Extract the [x, y] coordinate from the center of the cell holding the provided text.  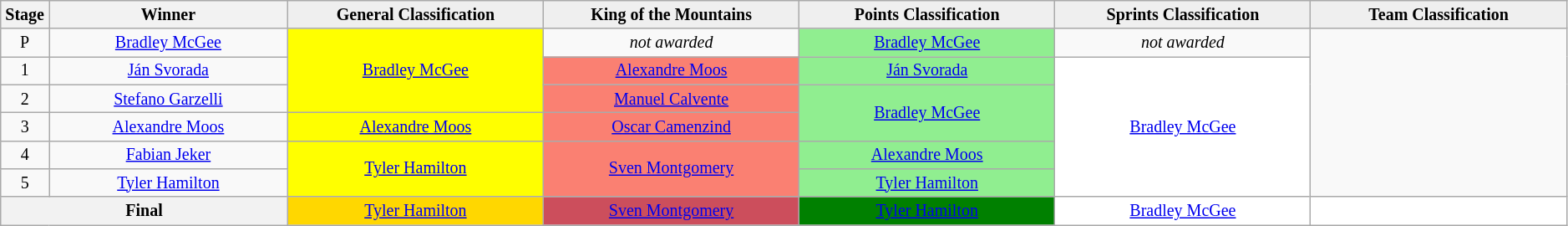
Sprints Classification [1183, 15]
Team Classification [1439, 15]
5 [25, 182]
Manuel Calvente [671, 99]
Winner [169, 15]
1 [25, 70]
Fabian Jeker [169, 154]
King of the Mountains [671, 15]
Stefano Garzelli [169, 99]
3 [25, 127]
Stage [25, 15]
Final [145, 211]
Points Classification [927, 15]
P [25, 44]
General Classification [415, 15]
Oscar Camenzind [671, 127]
4 [25, 154]
2 [25, 99]
